Identify which cell holds the provided text, then report its (x, y) central coordinate. 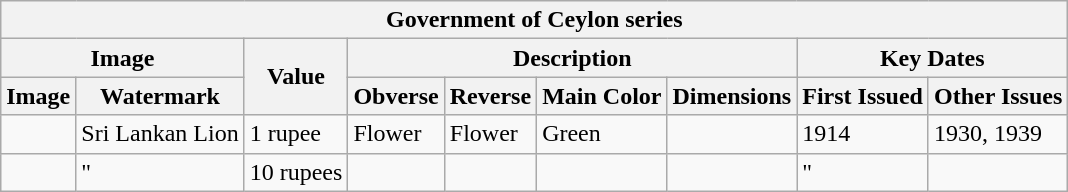
Other Issues (998, 96)
1930, 1939 (998, 134)
10 rupees (296, 172)
Sri Lankan Lion (160, 134)
First Issued (863, 96)
Obverse (396, 96)
Green (602, 134)
Value (296, 77)
Description (572, 58)
1914 (863, 134)
1 rupee (296, 134)
Government of Ceylon series (534, 20)
Watermark (160, 96)
Key Dates (932, 58)
Reverse (490, 96)
Main Color (602, 96)
Dimensions (732, 96)
